From the cell containing the given text, extract its center point as [x, y] coordinate. 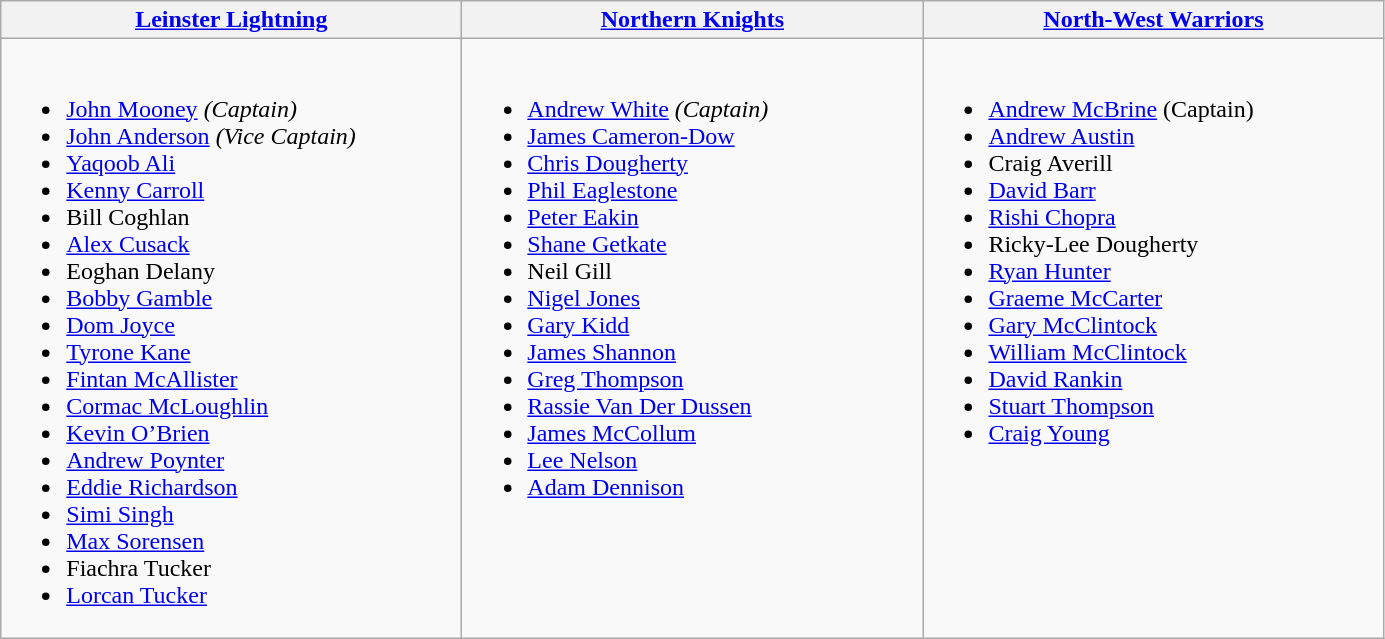
North-West Warriors [1154, 20]
Northern Knights [692, 20]
Leinster Lightning [232, 20]
